Return the [X, Y] coordinate for the center point of the cell that contains the specified text.  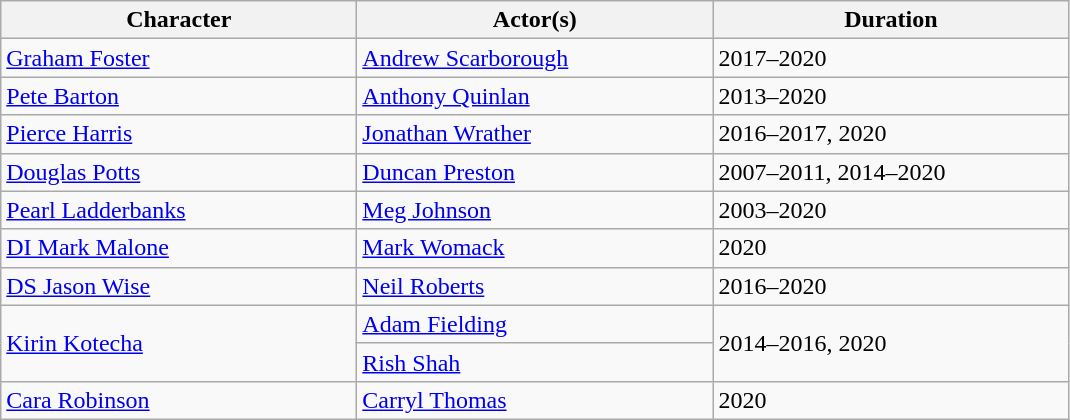
Duncan Preston [535, 172]
Actor(s) [535, 20]
Cara Robinson [179, 400]
Pete Barton [179, 96]
DS Jason Wise [179, 286]
Neil Roberts [535, 286]
Douglas Potts [179, 172]
Adam Fielding [535, 324]
Graham Foster [179, 58]
2003–2020 [891, 210]
2013–2020 [891, 96]
Character [179, 20]
Mark Womack [535, 248]
Andrew Scarborough [535, 58]
Pierce Harris [179, 134]
Pearl Ladderbanks [179, 210]
Duration [891, 20]
Anthony Quinlan [535, 96]
2016–2020 [891, 286]
Jonathan Wrather [535, 134]
2017–2020 [891, 58]
DI Mark Malone [179, 248]
2014–2016, 2020 [891, 343]
Rish Shah [535, 362]
2016–2017, 2020 [891, 134]
2007–2011, 2014–2020 [891, 172]
Kirin Kotecha [179, 343]
Carryl Thomas [535, 400]
Meg Johnson [535, 210]
